Find where the given text appears and provide that cell's center as (X, Y) coordinate. 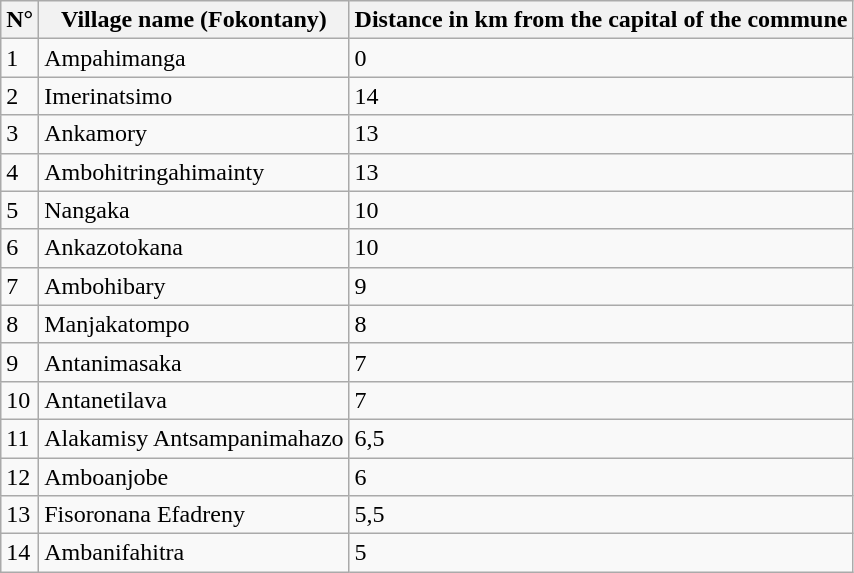
N° (20, 20)
11 (20, 438)
Ampahimanga (194, 58)
Nangaka (194, 210)
Antanimasaka (194, 362)
Antanetilava (194, 400)
Distance in km from the capital of the commune (601, 20)
Ankazotokana (194, 248)
1 (20, 58)
Ankamory (194, 134)
12 (20, 477)
0 (601, 58)
4 (20, 172)
Manjakatompo (194, 324)
Ambohitringahimainty (194, 172)
Ambohibary (194, 286)
Village name (Fokontany) (194, 20)
Alakamisy Antsampanimahazo (194, 438)
Imerinatsimo (194, 96)
6,5 (601, 438)
Fisoronana Efadreny (194, 515)
5,5 (601, 515)
3 (20, 134)
Amboanjobe (194, 477)
Ambanifahitra (194, 553)
2 (20, 96)
